Find where the given text appears and provide that cell's center as (x, y) coordinate. 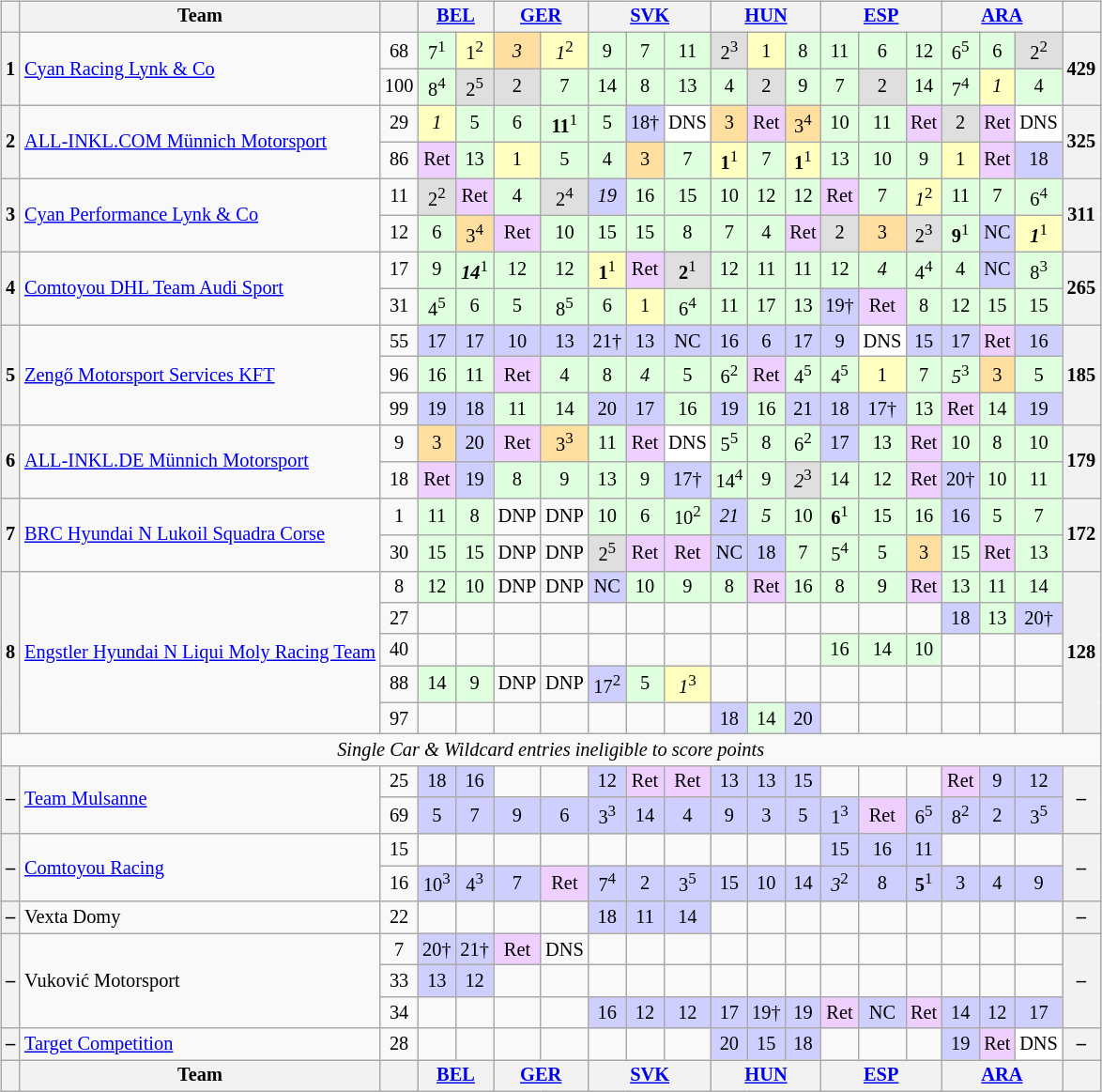
85 (564, 306)
Single Car & Wildcard entries ineligible to score points (550, 750)
111 (564, 124)
27 (399, 619)
429 (1081, 69)
43 (474, 884)
99 (399, 409)
71 (436, 51)
Cyan Racing Lynk & Co (200, 69)
ALL-INKL.DE Münnich Motorsport (200, 461)
18† (645, 124)
31 (399, 306)
88 (399, 684)
30 (399, 552)
40 (399, 650)
97 (399, 718)
61 (839, 516)
103 (436, 884)
311 (1081, 215)
86 (399, 160)
Vuković Motorsport (200, 980)
Comtoyou Racing (200, 868)
83 (1038, 270)
91 (960, 233)
28 (399, 1044)
100 (399, 86)
32 (839, 884)
Team Mulsanne (200, 800)
53 (960, 376)
96 (399, 376)
Vexta Domy (200, 917)
102 (687, 516)
24 (564, 197)
68 (399, 51)
69 (399, 815)
Engstler Hyundai N Liqui Moly Racing Team (200, 653)
51 (924, 884)
29 (399, 124)
Target Competition (200, 1044)
179 (1081, 461)
265 (1081, 288)
Comtoyou DHL Team Audi Sport (200, 288)
144 (730, 479)
BRC Hyundai N Lukoil Squadra Corse (200, 534)
82 (960, 815)
44 (924, 270)
Zengő Motorsport Services KFT (200, 375)
84 (436, 86)
Cyan Performance Lynk & Co (200, 215)
54 (839, 552)
185 (1081, 375)
128 (1081, 653)
325 (1081, 142)
141 (474, 270)
ALL-INKL.COM Münnich Motorsport (200, 142)
